Find where the given text appears and provide that cell's center as [X, Y] coordinate. 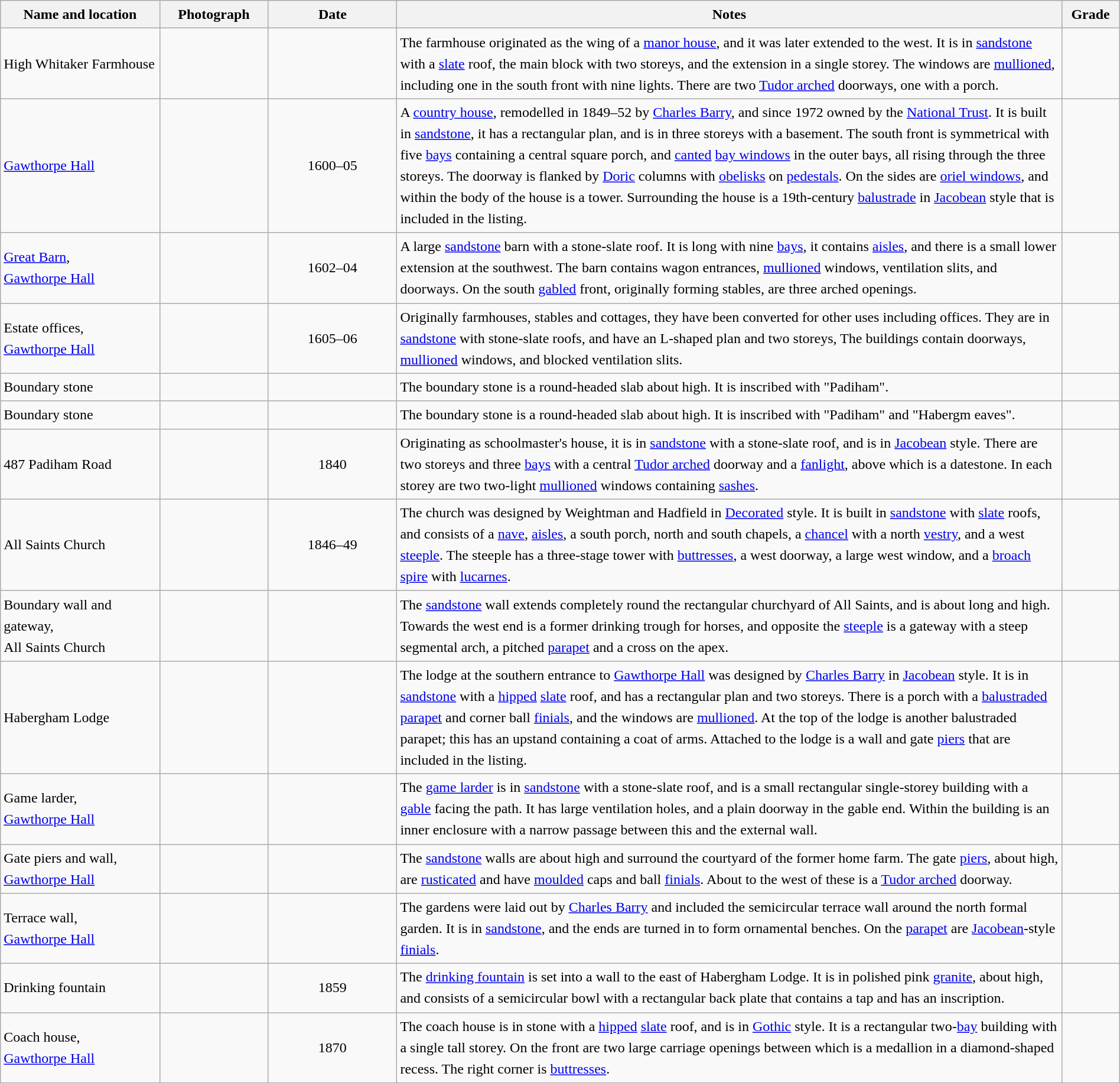
Habergham Lodge [80, 717]
Game larder,Gawthorpe Hall [80, 809]
Boundary wall and gateway,All Saints Church [80, 626]
Name and location [80, 14]
487 Padiham Road [80, 464]
Coach house,Gawthorpe Hall [80, 1048]
The boundary stone is a round-headed slab about high. It is inscribed with "Padiham" and "Habergm eaves". [729, 415]
All Saints Church [80, 544]
Gate piers and wall,Gawthorpe Hall [80, 869]
1602–04 [333, 268]
1846–49 [333, 544]
Terrace wall,Gawthorpe Hall [80, 928]
Date [333, 14]
Estate offices,Gawthorpe Hall [80, 338]
Gawthorpe Hall [80, 165]
1605–06 [333, 338]
The boundary stone is a round-headed slab about high. It is inscribed with "Padiham". [729, 387]
1600–05 [333, 165]
Notes [729, 14]
Grade [1090, 14]
Great Barn,Gawthorpe Hall [80, 268]
Photograph [214, 14]
High Whitaker Farmhouse [80, 64]
1840 [333, 464]
1870 [333, 1048]
1859 [333, 989]
Drinking fountain [80, 989]
